Return [X, Y] of the center of cell containing provided text 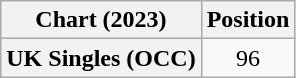
Chart (2023) [101, 20]
96 [248, 58]
Position [248, 20]
UK Singles (OCC) [101, 58]
